Detect which cell encompasses the target text, then output its [X, Y] center coordinate. 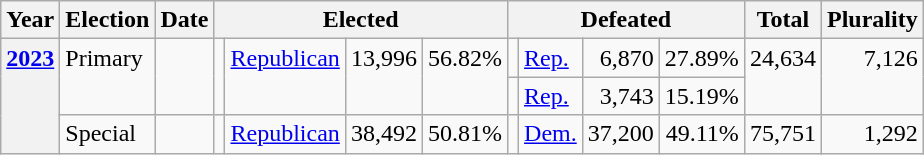
Date [184, 20]
Primary [108, 77]
1,292 [872, 134]
Defeated [626, 20]
37,200 [620, 134]
15.19% [702, 96]
Special [108, 134]
3,743 [620, 96]
Year [30, 20]
2023 [30, 96]
Dem. [551, 134]
Plurality [872, 20]
Total [782, 20]
75,751 [782, 134]
27.89% [702, 58]
38,492 [384, 134]
6,870 [620, 58]
Elected [361, 20]
7,126 [872, 77]
24,634 [782, 77]
49.11% [702, 134]
56.82% [464, 77]
Election [108, 20]
13,996 [384, 77]
50.81% [464, 134]
